Return (X, Y) of the center of cell containing provided text 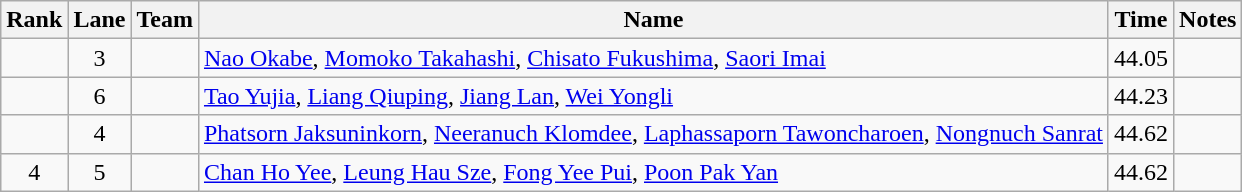
Nao Okabe, Momoko Takahashi, Chisato Fukushima, Saori Imai (653, 58)
Chan Ho Yee, Leung Hau Sze, Fong Yee Pui, Poon Pak Yan (653, 172)
Time (1140, 20)
Name (653, 20)
Tao Yujia, Liang Qiuping, Jiang Lan, Wei Yongli (653, 96)
Team (165, 20)
Notes (1208, 20)
6 (100, 96)
Lane (100, 20)
44.05 (1140, 58)
Rank (34, 20)
44.23 (1140, 96)
3 (100, 58)
5 (100, 172)
Phatsorn Jaksuninkorn, Neeranuch Klomdee, Laphassaporn Tawoncharoen, Nongnuch Sanrat (653, 134)
